Locate the cell with the specified text and output its [x, y] center coordinate. 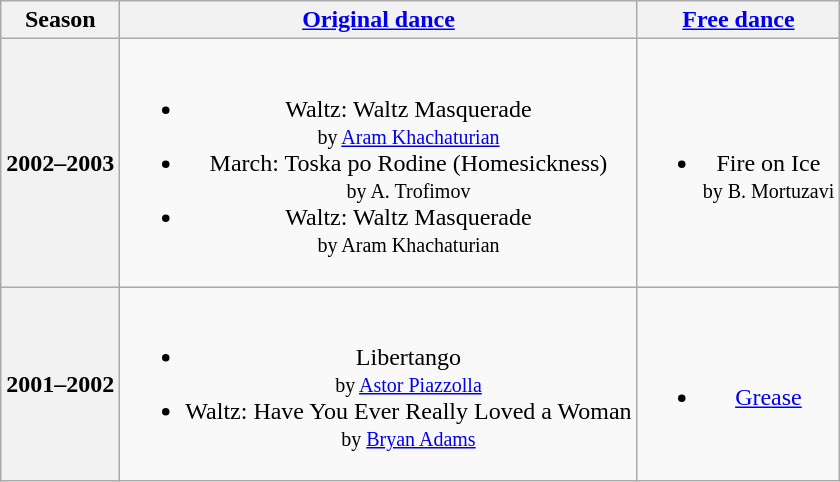
Free dance [738, 20]
Season [60, 20]
Libertango by Astor Piazzolla Waltz: Have You Ever Really Loved a Woman by Bryan Adams [378, 384]
Original dance [378, 20]
Grease [738, 384]
Fire on Ice by B. Mortuzavi [738, 163]
2002–2003 [60, 163]
Waltz: Waltz Masquerade by Aram Khachaturian March: Toska po Rodine (Homesickness) by A. Trofimov Waltz: Waltz Masquerade by Aram Khachaturian [378, 163]
2001–2002 [60, 384]
